Capture the cell that displays the provided text and extract its (X, Y) central coordinate. 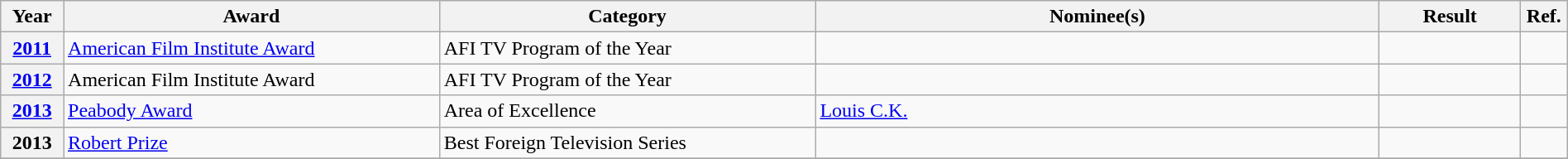
Nominee(s) (1097, 17)
Result (1450, 17)
Louis C.K. (1097, 111)
Award (251, 17)
2012 (32, 79)
Year (32, 17)
Ref. (1543, 17)
Area of Excellence (627, 111)
Best Foreign Television Series (627, 142)
Peabody Award (251, 111)
2011 (32, 48)
Robert Prize (251, 142)
Category (627, 17)
